Extract the (X, Y) coordinate from the center of the cell holding the provided text.  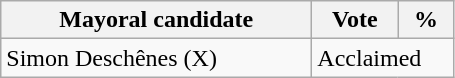
Simon Deschênes (X) (156, 58)
Mayoral candidate (156, 20)
Acclaimed (383, 58)
Vote (355, 20)
% (426, 20)
